For the text-containing cell, return its midpoint in (X, Y) coordinate format. 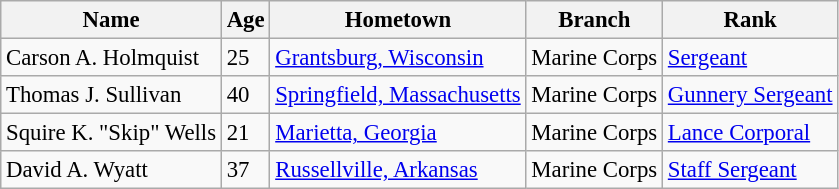
David A. Wyatt (112, 170)
Gunnery Sergeant (750, 95)
Staff Sergeant (750, 170)
Grantsburg, Wisconsin (398, 58)
Age (246, 20)
Branch (594, 20)
Carson A. Holmquist (112, 58)
Sergeant (750, 58)
Springfield, Massachusetts (398, 95)
Russellville, Arkansas (398, 170)
21 (246, 133)
Thomas J. Sullivan (112, 95)
Marietta, Georgia (398, 133)
Hometown (398, 20)
Name (112, 20)
Rank (750, 20)
37 (246, 170)
Lance Corporal (750, 133)
40 (246, 95)
25 (246, 58)
Squire K. "Skip" Wells (112, 133)
